Search for the cell housing the specified text and yield its [X, Y] center coordinate. 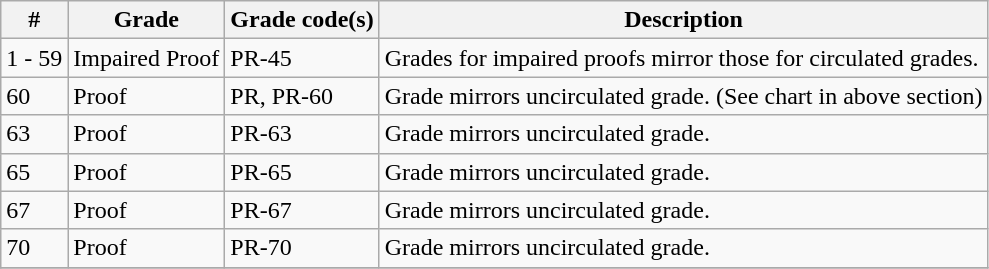
Grade code(s) [302, 20]
# [34, 20]
65 [34, 172]
63 [34, 134]
Grade [146, 20]
1 - 59 [34, 58]
PR-63 [302, 134]
PR-70 [302, 248]
PR-67 [302, 210]
Description [684, 20]
67 [34, 210]
PR-65 [302, 172]
PR, PR-60 [302, 96]
70 [34, 248]
Grades for impaired proofs mirror those for circulated grades. [684, 58]
Grade mirrors uncirculated grade. (See chart in above section) [684, 96]
60 [34, 96]
Impaired Proof [146, 58]
PR-45 [302, 58]
